Output the [X, Y] coordinate of the center of the cell containing the given text.  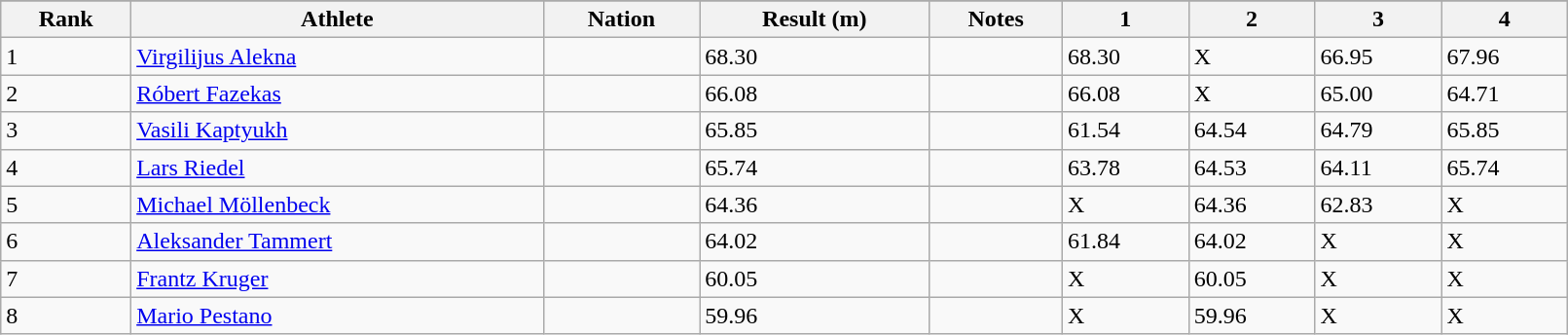
67.96 [1505, 56]
64.79 [1378, 130]
Lars Riedel [337, 167]
66.95 [1378, 56]
63.78 [1125, 167]
Notes [996, 19]
64.54 [1252, 130]
8 [66, 316]
6 [66, 242]
Nation [621, 19]
Mario Pestano [337, 316]
7 [66, 279]
61.54 [1125, 130]
64.71 [1505, 93]
65.00 [1378, 93]
61.84 [1125, 242]
5 [66, 205]
62.83 [1378, 205]
64.53 [1252, 167]
Róbert Fazekas [337, 93]
Michael Möllenbeck [337, 205]
Frantz Kruger [337, 279]
Vasili Kaptyukh [337, 130]
Virgilijus Alekna [337, 56]
Result (m) [815, 19]
Aleksander Tammert [337, 242]
64.11 [1378, 167]
Rank [66, 19]
Athlete [337, 19]
